Search for the cell housing the specified text and yield its (X, Y) center coordinate. 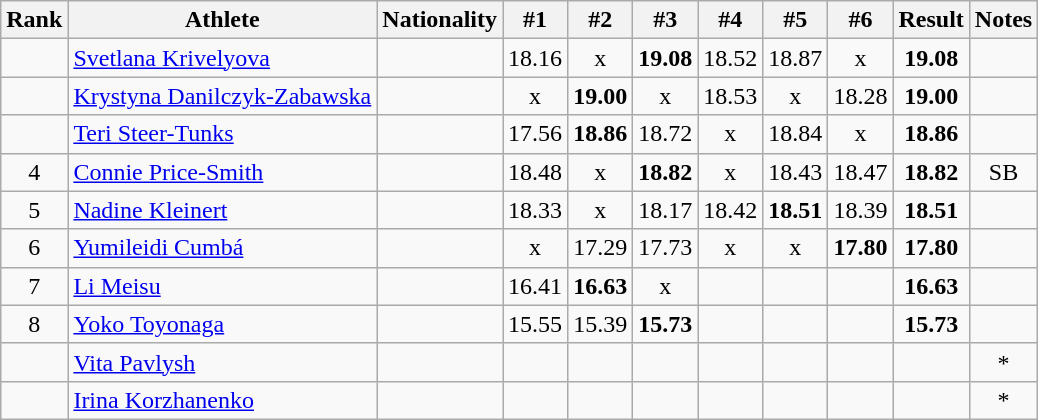
Vita Pavlysh (222, 362)
15.39 (600, 324)
4 (34, 172)
Teri Steer-Tunks (222, 134)
#2 (600, 20)
SB (1003, 172)
18.87 (796, 58)
Result (931, 20)
Rank (34, 20)
18.52 (730, 58)
Svetlana Krivelyova (222, 58)
15.55 (536, 324)
18.17 (666, 210)
#4 (730, 20)
Li Meisu (222, 286)
7 (34, 286)
18.28 (860, 96)
Yoko Toyonaga (222, 324)
Connie Price-Smith (222, 172)
Notes (1003, 20)
#5 (796, 20)
Athlete (222, 20)
16.41 (536, 286)
Irina Korzhanenko (222, 400)
18.72 (666, 134)
17.29 (600, 248)
5 (34, 210)
18.39 (860, 210)
18.33 (536, 210)
18.53 (730, 96)
18.42 (730, 210)
18.47 (860, 172)
17.56 (536, 134)
Nadine Kleinert (222, 210)
17.73 (666, 248)
#3 (666, 20)
Krystyna Danilczyk-Zabawska (222, 96)
Yumileidi Cumbá (222, 248)
18.43 (796, 172)
#6 (860, 20)
6 (34, 248)
Nationality (440, 20)
18.84 (796, 134)
#1 (536, 20)
18.48 (536, 172)
8 (34, 324)
18.16 (536, 58)
